Search for the cell housing the specified text and yield its (x, y) center coordinate. 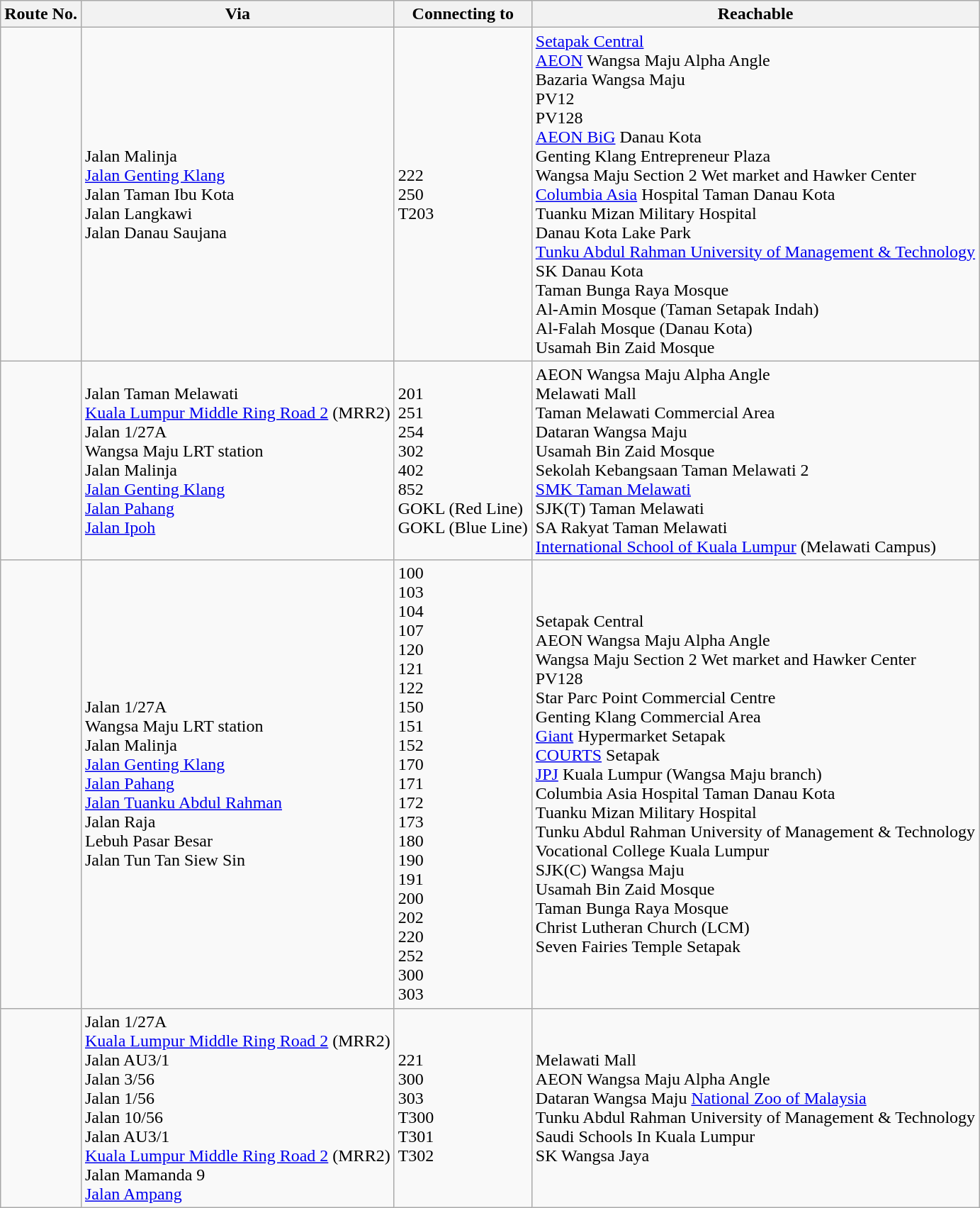
201 251 254 302 402 852 GOKL (Red Line) GOKL (Blue Line) (463, 461)
222 250 T203 (463, 194)
221 300 303 T300 T301 T302 (463, 1107)
Connecting to (463, 14)
100 103 104 107 120 121 122 150 151 152 170 171 172 173 180 190 191 200 202 220 252 300 303 (463, 784)
Route No. (41, 14)
Reachable (755, 14)
Via (237, 14)
Jalan Malinja Jalan Genting Klang Jalan Taman Ibu Kota Jalan Langkawi Jalan Danau Saujana (237, 194)
